Determine the (X, Y) coordinate at the center of the cell enclosing the given text.  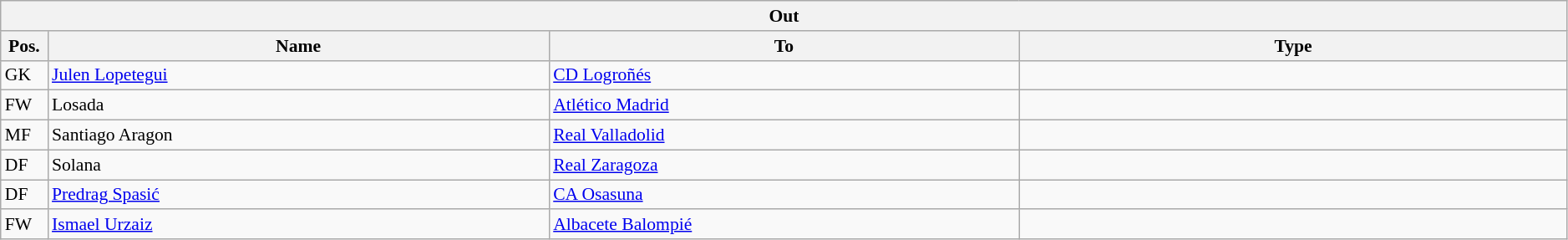
Santiago Aragon (298, 135)
Real Zaragoza (784, 165)
Type (1293, 46)
Albacete Balompié (784, 225)
Predrag Spasić (298, 195)
GK (24, 75)
MF (24, 135)
Julen Lopetegui (298, 75)
CD Logroñés (784, 75)
Name (298, 46)
Losada (298, 105)
Atlético Madrid (784, 105)
Out (784, 16)
To (784, 46)
Ismael Urzaiz (298, 225)
Real Valladolid (784, 135)
CA Osasuna (784, 195)
Solana (298, 165)
Pos. (24, 46)
